Return the (X, Y) coordinate for the center point of the cell that contains the specified text.  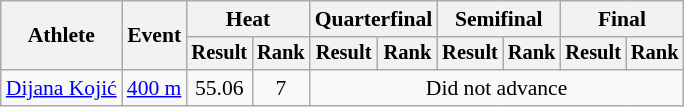
Quarterfinal (374, 19)
Dijana Kojić (62, 88)
7 (281, 88)
Heat (248, 19)
Did not advance (497, 88)
400 m (154, 88)
Semifinal (498, 19)
Final (622, 19)
55.06 (219, 88)
Athlete (62, 36)
Event (154, 36)
